Output the (X, Y) coordinate of the center of the cell containing the given text.  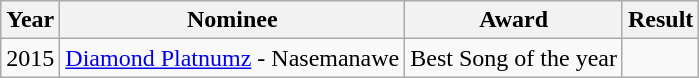
Diamond Platnumz - Nasemanawe (232, 58)
Year (30, 20)
Best Song of the year (514, 58)
2015 (30, 58)
Result (660, 20)
Award (514, 20)
Nominee (232, 20)
